Return the (X, Y) coordinate for the center point of the cell that contains the specified text.  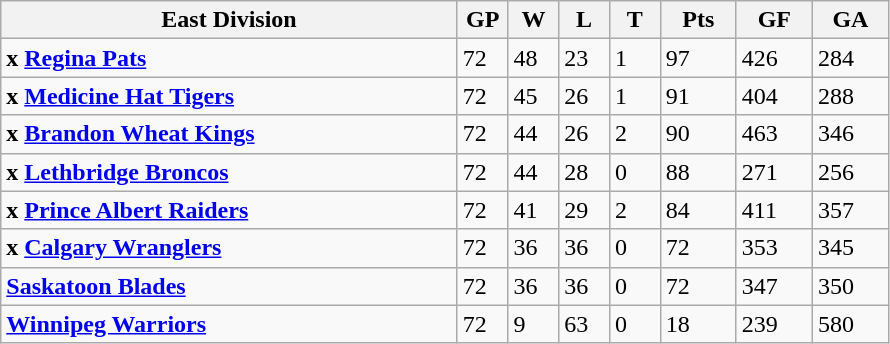
23 (584, 58)
345 (850, 248)
48 (534, 58)
411 (774, 210)
350 (850, 286)
18 (698, 324)
29 (584, 210)
x Medicine Hat Tigers (230, 96)
288 (850, 96)
404 (774, 96)
347 (774, 286)
28 (584, 172)
x Calgary Wranglers (230, 248)
W (534, 20)
GF (774, 20)
x Lethbridge Broncos (230, 172)
84 (698, 210)
T (634, 20)
GP (482, 20)
357 (850, 210)
463 (774, 134)
x Prince Albert Raiders (230, 210)
Winnipeg Warriors (230, 324)
Saskatoon Blades (230, 286)
x Brandon Wheat Kings (230, 134)
97 (698, 58)
East Division (230, 20)
353 (774, 248)
271 (774, 172)
L (584, 20)
45 (534, 96)
346 (850, 134)
88 (698, 172)
256 (850, 172)
90 (698, 134)
63 (584, 324)
41 (534, 210)
9 (534, 324)
284 (850, 58)
Pts (698, 20)
91 (698, 96)
239 (774, 324)
426 (774, 58)
x Regina Pats (230, 58)
GA (850, 20)
580 (850, 324)
